From the cell containing the given text, extract its center point as [x, y] coordinate. 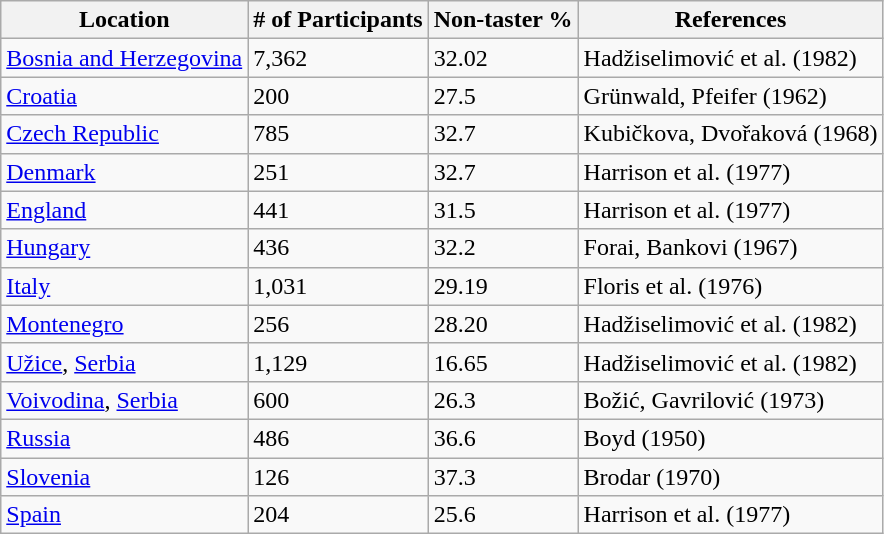
28.20 [503, 324]
600 [338, 400]
26.3 [503, 400]
32.02 [503, 58]
Croatia [124, 96]
126 [338, 477]
785 [338, 134]
Spain [124, 515]
486 [338, 438]
Forai, Bankovi (1967) [730, 248]
36.6 [503, 438]
Bosnia and Herzegovina [124, 58]
Floris et al. (1976) [730, 286]
Hungary [124, 248]
Non-taster % [503, 20]
31.5 [503, 210]
Location [124, 20]
16.65 [503, 362]
Božić, Gavrilović (1973) [730, 400]
# of Participants [338, 20]
Užice, Serbia [124, 362]
Italy [124, 286]
Czech Republic [124, 134]
Kubičkova, Dvořaková (1968) [730, 134]
29.19 [503, 286]
32.2 [503, 248]
References [730, 20]
Russia [124, 438]
251 [338, 172]
25.6 [503, 515]
Brodar (1970) [730, 477]
Denmark [124, 172]
England [124, 210]
Voivodina, Serbia [124, 400]
436 [338, 248]
Slovenia [124, 477]
204 [338, 515]
200 [338, 96]
256 [338, 324]
1,129 [338, 362]
Boyd (1950) [730, 438]
Montenegro [124, 324]
27.5 [503, 96]
37.3 [503, 477]
Grünwald, Pfeifer (1962) [730, 96]
441 [338, 210]
1,031 [338, 286]
7,362 [338, 58]
